Determine the (x, y) coordinate at the center of the cell enclosing the given text.  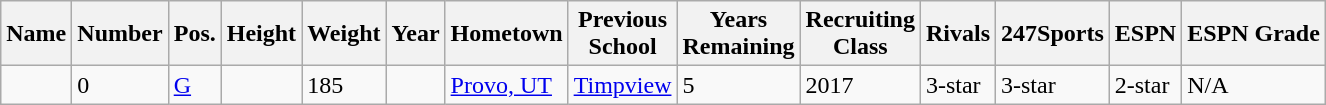
Number (120, 34)
G (194, 85)
2017 (860, 85)
Height (261, 34)
ESPN Grade (1254, 34)
Year (416, 34)
RecruitingClass (860, 34)
YearsRemaining (738, 34)
247Sports (1053, 34)
Weight (344, 34)
Rivals (958, 34)
ESPN (1145, 34)
2-star (1145, 85)
185 (344, 85)
Provo, UT (506, 85)
Name (36, 34)
0 (120, 85)
N/A (1254, 85)
Pos. (194, 34)
Timpview (622, 85)
PreviousSchool (622, 34)
Hometown (506, 34)
5 (738, 85)
